Extract the [X, Y] coordinate from the center of the cell holding the provided text.  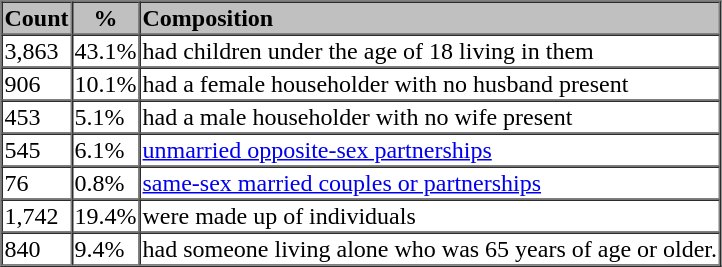
10.1% [106, 84]
Count [37, 18]
had a female householder with no husband present [430, 84]
unmarried opposite-sex partnerships [430, 150]
906 [37, 84]
0.8% [106, 182]
76 [37, 182]
19.4% [106, 216]
3,863 [37, 50]
had children under the age of 18 living in them [430, 50]
545 [37, 150]
43.1% [106, 50]
5.1% [106, 116]
840 [37, 248]
had a male householder with no wife present [430, 116]
453 [37, 116]
9.4% [106, 248]
Composition [430, 18]
1,742 [37, 216]
were made up of individuals [430, 216]
had someone living alone who was 65 years of age or older. [430, 248]
same-sex married couples or partnerships [430, 182]
% [106, 18]
6.1% [106, 150]
